Provide the [x, y] coordinate of the cell's center where the given text is located.  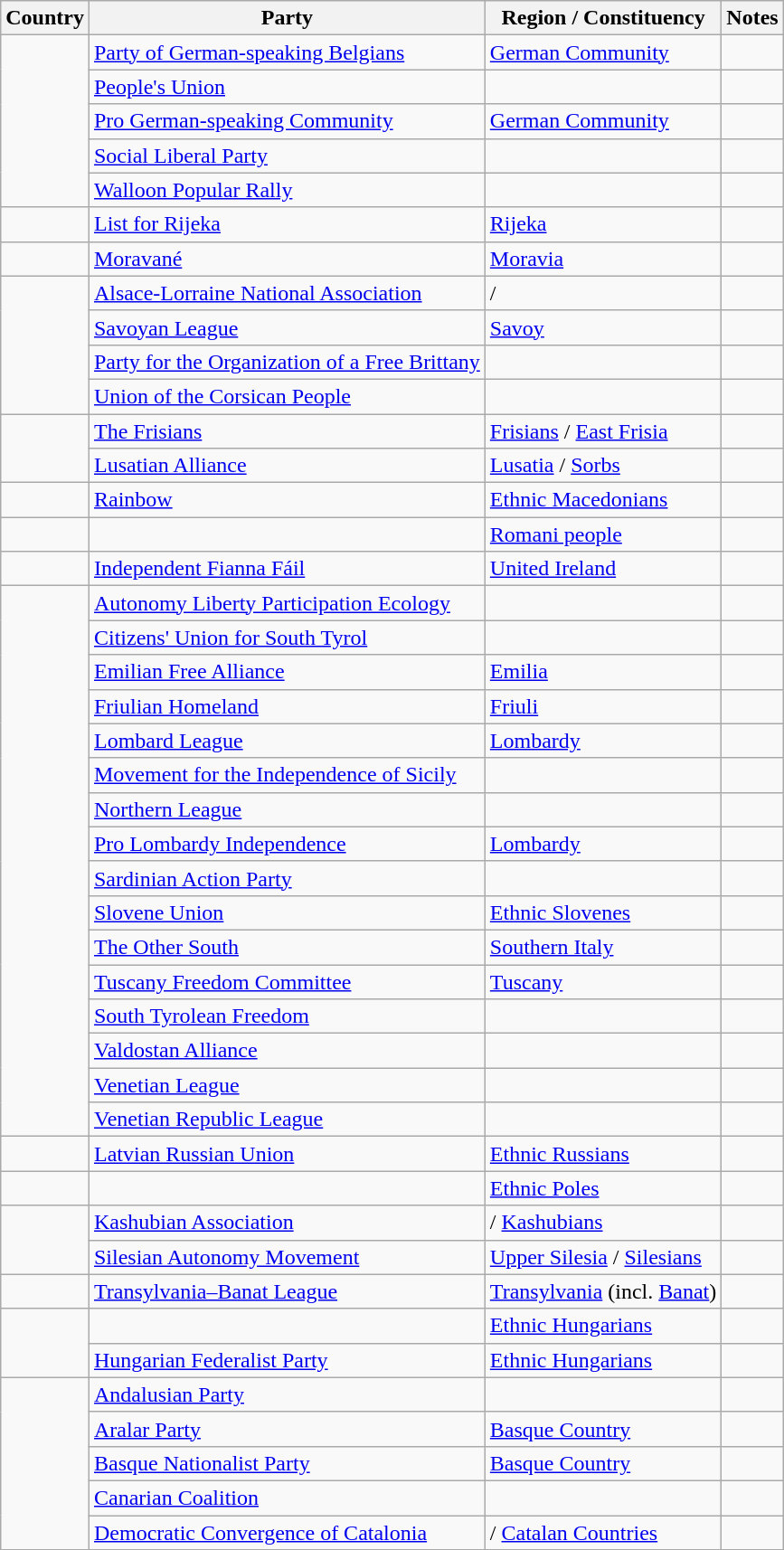
Autonomy Liberty Participation Ecology [287, 603]
Country [45, 18]
Emilian Free Alliance [287, 672]
Social Liberal Party [287, 156]
Slovene Union [287, 912]
Citizens' Union for South Tyrol [287, 638]
Democratic Convergence of Catalonia [287, 1533]
Pro Lombardy Independence [287, 844]
Lusatian Alliance [287, 466]
Moravia [602, 259]
/ Catalan Countries [602, 1533]
Aralar Party [287, 1429]
Savoy [602, 327]
Party for the Organization of a Free Brittany [287, 362]
Tuscany [602, 981]
Romani people [602, 534]
Basque Nationalist Party [287, 1463]
Emilia [602, 672]
/ [602, 293]
Venetian League [287, 1085]
Ethnic Slovenes [602, 912]
Venetian Republic League [287, 1120]
The Frisians [287, 431]
Union of the Corsican People [287, 396]
Transylvania (incl. Banat) [602, 1291]
Sardinian Action Party [287, 878]
Southern Italy [602, 947]
Frisians / East Frisia [602, 431]
Canarian Coalition [287, 1498]
Party [287, 18]
Friuli [602, 706]
Valdostan Alliance [287, 1051]
Upper Silesia / Silesians [602, 1257]
Kashubian Association [287, 1223]
Walloon Popular Rally [287, 190]
Ethnic Macedonians [602, 500]
Transylvania–Banat League [287, 1291]
Lusatia / Sorbs [602, 466]
Friulian Homeland [287, 706]
/ Kashubians [602, 1223]
Notes [752, 18]
The Other South [287, 947]
Lombard League [287, 741]
Moravané [287, 259]
Region / Constituency [602, 18]
Northern League [287, 809]
Independent Fianna Fáil [287, 569]
Ethnic Russians [602, 1154]
Rijeka [602, 224]
Movement for the Independence of Sicily [287, 775]
Party of German-speaking Belgians [287, 52]
Silesian Autonomy Movement [287, 1257]
Ethnic Poles [602, 1188]
Latvian Russian Union [287, 1154]
United Ireland [602, 569]
Alsace-Lorraine National Association [287, 293]
Rainbow [287, 500]
People's Union [287, 87]
Andalusian Party [287, 1394]
Pro German-speaking Community [287, 121]
South Tyrolean Freedom [287, 1016]
List for Rijeka [287, 224]
Hungarian Federalist Party [287, 1360]
Savoyan League [287, 327]
Tuscany Freedom Committee [287, 981]
